Pinpoint the cell where the given text exists, returning its (x, y) midpoint coordinate. 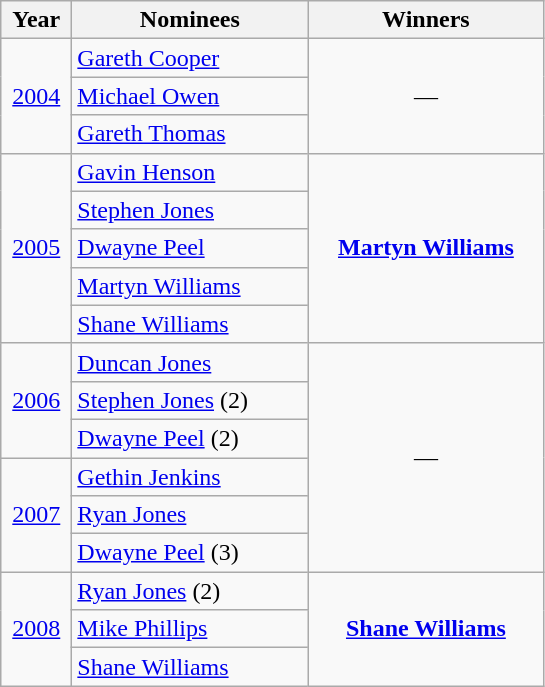
Dwayne Peel (3) (190, 553)
Ryan Jones (2) (190, 591)
Michael Owen (190, 96)
Ryan Jones (190, 515)
Dwayne Peel (190, 248)
Year (36, 20)
Mike Phillips (190, 629)
Gavin Henson (190, 172)
2005 (36, 248)
Stephen Jones (2) (190, 400)
2004 (36, 96)
Dwayne Peel (2) (190, 438)
2008 (36, 629)
Gareth Cooper (190, 58)
Duncan Jones (190, 362)
2007 (36, 515)
Stephen Jones (190, 210)
Gethin Jenkins (190, 477)
Gareth Thomas (190, 134)
Nominees (190, 20)
Winners (426, 20)
2006 (36, 400)
